Capture the cell that displays the provided text and extract its (x, y) central coordinate. 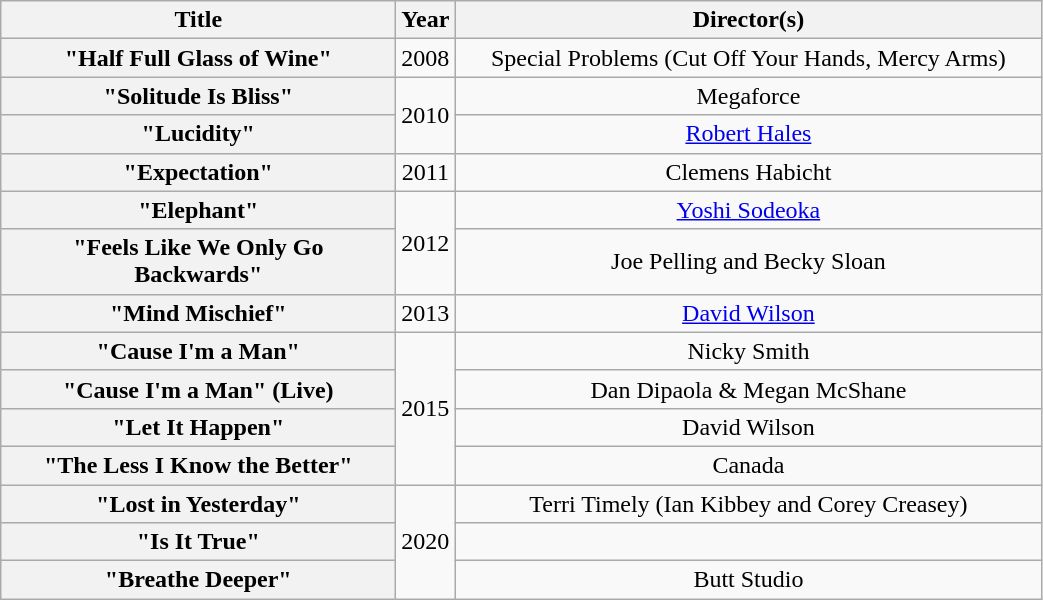
"Breathe Deeper" (198, 580)
Nicky Smith (748, 351)
"The Less I Know the Better" (198, 465)
Robert Hales (748, 134)
Special Problems (Cut Off Your Hands, Mercy Arms) (748, 58)
2012 (426, 242)
"Elephant" (198, 210)
Director(s) (748, 20)
2011 (426, 172)
"Mind Mischief" (198, 313)
2013 (426, 313)
Joe Pelling and Becky Sloan (748, 262)
"Lost in Yesterday" (198, 503)
"Is It True" (198, 542)
"Feels Like We Only Go Backwards" (198, 262)
"Expectation" (198, 172)
"Lucidity" (198, 134)
Dan Dipaola & Megan McShane (748, 389)
Terri Timely (Ian Kibbey and Corey Creasey) (748, 503)
"Cause I'm a Man" (198, 351)
2015 (426, 408)
Butt Studio (748, 580)
2020 (426, 541)
"Solitude Is Bliss" (198, 96)
"Half Full Glass of Wine" (198, 58)
Clemens Habicht (748, 172)
2008 (426, 58)
Title (198, 20)
"Cause I'm a Man" (Live) (198, 389)
Yoshi Sodeoka (748, 210)
2010 (426, 115)
Megaforce (748, 96)
"Let It Happen" (198, 427)
Canada (748, 465)
Year (426, 20)
